Locate the cell with the specified text and output its (x, y) center coordinate. 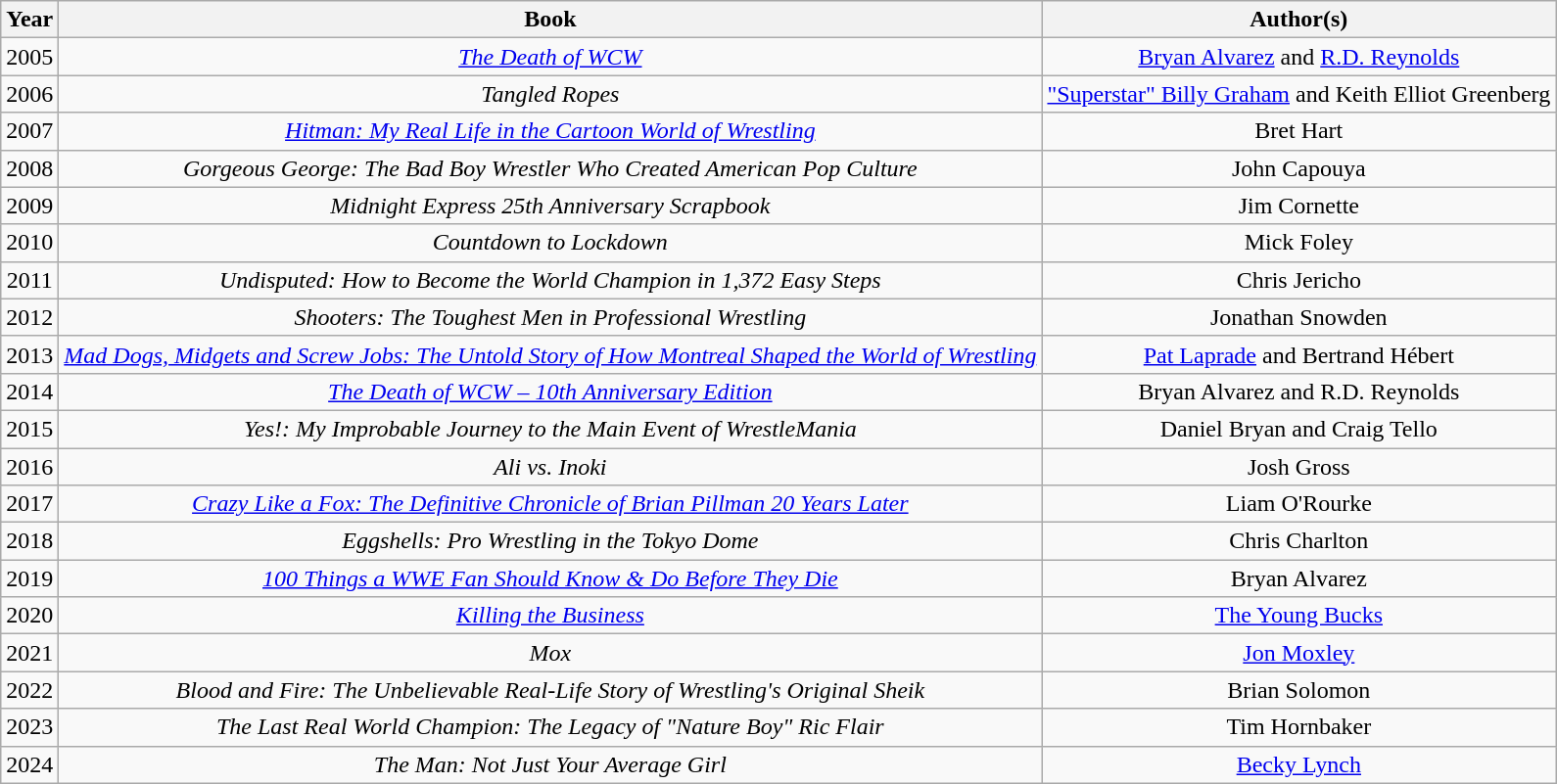
Bryan Alvarez (1298, 578)
2016 (29, 467)
Brian Solomon (1298, 690)
2022 (29, 690)
Year (29, 20)
Chris Charlton (1298, 541)
Liam O'Rourke (1298, 504)
2006 (29, 94)
2009 (29, 206)
2011 (29, 280)
Daniel Bryan and Craig Tello (1298, 429)
The Man: Not Just Your Average Girl (550, 764)
Midnight Express 25th Anniversary Scrapbook (550, 206)
Becky Lynch (1298, 764)
2021 (29, 653)
2017 (29, 504)
Jon Moxley (1298, 653)
100 Things a WWE Fan Should Know & Do Before They Die (550, 578)
Book (550, 20)
The Young Bucks (1298, 616)
"Superstar" Billy Graham and Keith Elliot Greenberg (1298, 94)
Yes!: My Improbable Journey to the Main Event of WrestleMania (550, 429)
Josh Gross (1298, 467)
Chris Jericho (1298, 280)
The Last Real World Champion: The Legacy of "Nature Boy" Ric Flair (550, 727)
2018 (29, 541)
2023 (29, 727)
The Death of WCW (550, 57)
The Death of WCW – 10th Anniversary Edition (550, 392)
Tangled Ropes (550, 94)
2014 (29, 392)
Shooters: The Toughest Men in Professional Wrestling (550, 317)
Mick Foley (1298, 243)
Jonathan Snowden (1298, 317)
Blood and Fire: The Unbelievable Real-Life Story of Wrestling's Original Sheik (550, 690)
2012 (29, 317)
Jim Cornette (1298, 206)
Killing the Business (550, 616)
Undisputed: How to Become the World Champion in 1,372 Easy Steps (550, 280)
Eggshells: Pro Wrestling in the Tokyo Dome (550, 541)
2008 (29, 168)
Author(s) (1298, 20)
Mox (550, 653)
Bret Hart (1298, 131)
2007 (29, 131)
2020 (29, 616)
Mad Dogs, Midgets and Screw Jobs: The Untold Story of How Montreal Shaped the World of Wrestling (550, 354)
2015 (29, 429)
Crazy Like a Fox: The Definitive Chronicle of Brian Pillman 20 Years Later (550, 504)
2024 (29, 764)
Ali vs. Inoki (550, 467)
2010 (29, 243)
Countdown to Lockdown (550, 243)
2019 (29, 578)
2005 (29, 57)
John Capouya (1298, 168)
Hitman: My Real Life in the Cartoon World of Wrestling (550, 131)
Pat Laprade and Bertrand Hébert (1298, 354)
Gorgeous George: The Bad Boy Wrestler Who Created American Pop Culture (550, 168)
Tim Hornbaker (1298, 727)
2013 (29, 354)
